Output the [x, y] coordinate of the center of the cell containing the given text.  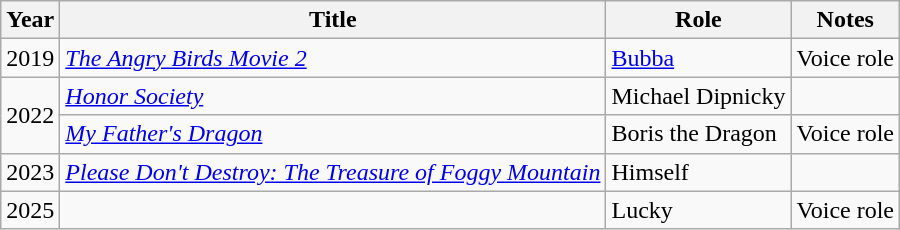
2019 [30, 58]
Honor Society [333, 96]
Michael Dipnicky [698, 96]
2023 [30, 172]
Year [30, 20]
My Father's Dragon [333, 134]
Title [333, 20]
Boris the Dragon [698, 134]
Notes [846, 20]
The Angry Birds Movie 2 [333, 58]
Lucky [698, 210]
Bubba [698, 58]
2022 [30, 115]
2025 [30, 210]
Role [698, 20]
Himself [698, 172]
Please Don't Destroy: The Treasure of Foggy Mountain [333, 172]
